Output the [x, y] coordinate of the center of the cell containing the given text.  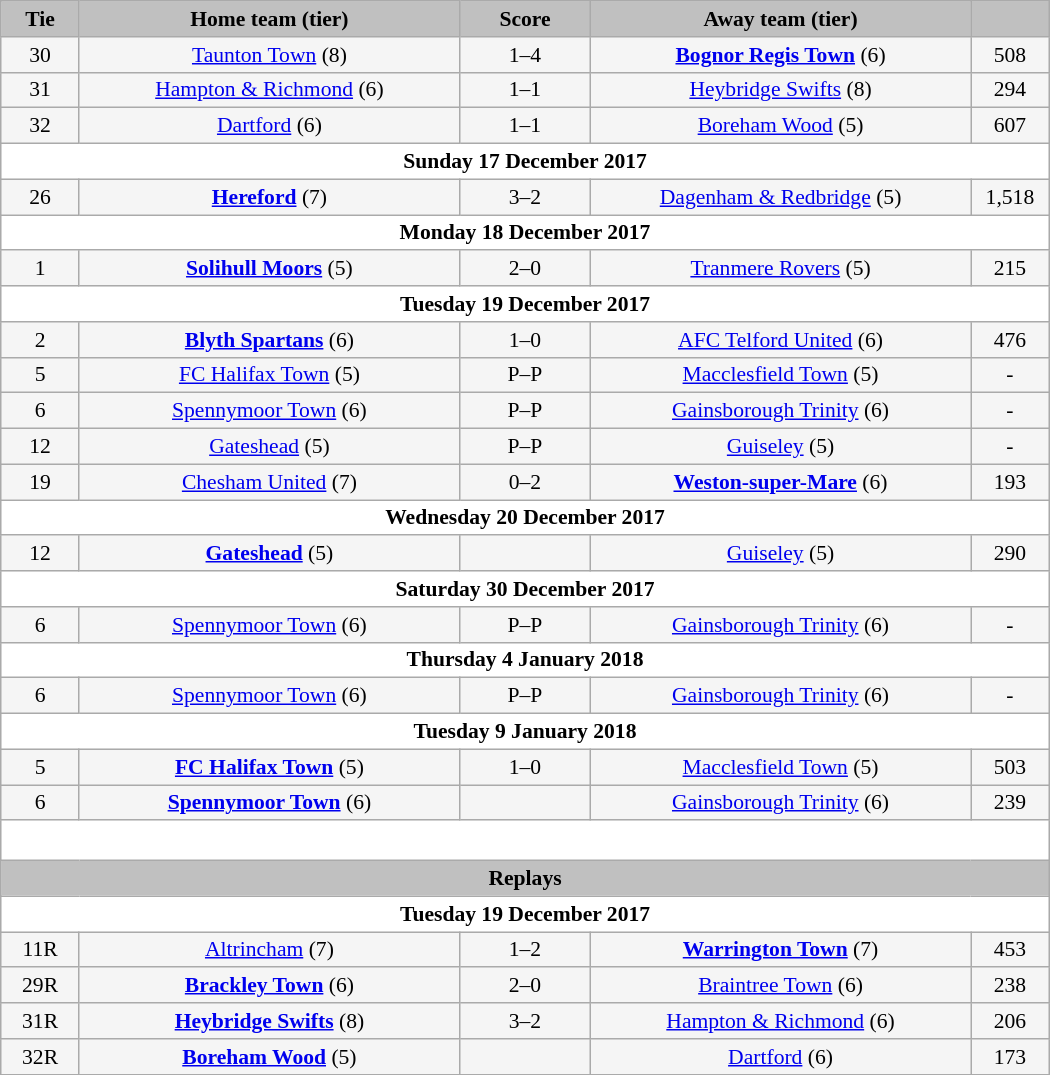
173 [1010, 1057]
476 [1010, 340]
508 [1010, 55]
32 [40, 126]
11R [40, 950]
503 [1010, 767]
Bognor Regis Town (6) [781, 55]
2 [40, 340]
1–4 [524, 55]
19 [40, 482]
Monday 18 December 2017 [525, 233]
238 [1010, 986]
453 [1010, 950]
Tie [40, 19]
Warrington Town (7) [781, 950]
Dagenham & Redbridge (5) [781, 197]
1–2 [524, 950]
32R [40, 1057]
Home team (tier) [269, 19]
239 [1010, 803]
Tuesday 9 January 2018 [525, 732]
Replays [525, 879]
Chesham United (7) [269, 482]
290 [1010, 554]
1 [40, 269]
31 [40, 90]
Away team (tier) [781, 19]
31R [40, 1021]
AFC Telford United (6) [781, 340]
Altrincham (7) [269, 950]
607 [1010, 126]
Score [524, 19]
Brackley Town (6) [269, 986]
294 [1010, 90]
Tranmere Rovers (5) [781, 269]
29R [40, 986]
26 [40, 197]
Taunton Town (8) [269, 55]
Braintree Town (6) [781, 986]
Saturday 30 December 2017 [525, 589]
Blyth Spartans (6) [269, 340]
0–2 [524, 482]
Sunday 17 December 2017 [525, 162]
193 [1010, 482]
215 [1010, 269]
Thursday 4 January 2018 [525, 660]
30 [40, 55]
Wednesday 20 December 2017 [525, 518]
206 [1010, 1021]
1,518 [1010, 197]
Hereford (7) [269, 197]
Weston-super-Mare (6) [781, 482]
Solihull Moors (5) [269, 269]
